Return the (X, Y) coordinate for the center point of the cell that contains the specified text.  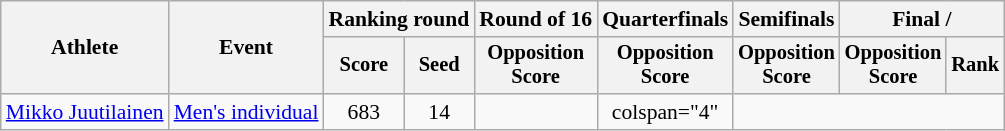
Men's individual (246, 112)
14 (439, 112)
Final / (922, 19)
Event (246, 48)
Athlete (85, 48)
Quarterfinals (665, 19)
Score (364, 66)
Mikko Juutilainen (85, 112)
Ranking round (400, 19)
Seed (439, 66)
Semifinals (786, 19)
Round of 16 (536, 19)
colspan="4" (665, 112)
683 (364, 112)
Rank (975, 66)
